Capture the cell that displays the provided text and extract its (x, y) central coordinate. 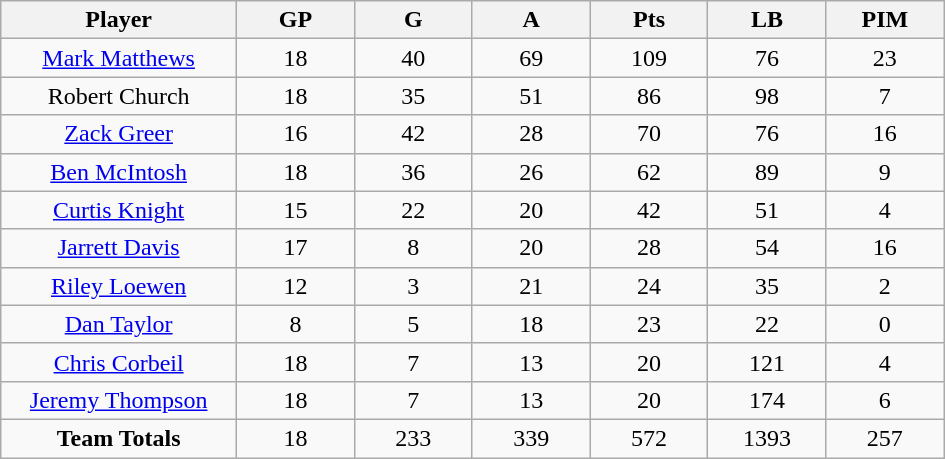
A (531, 20)
12 (296, 286)
Dan Taylor (119, 324)
Robert Church (119, 96)
339 (531, 438)
Player (119, 20)
Ben McIntosh (119, 172)
PIM (885, 20)
Pts (649, 20)
109 (649, 58)
3 (413, 286)
5 (413, 324)
54 (767, 248)
15 (296, 210)
Team Totals (119, 438)
Mark Matthews (119, 58)
572 (649, 438)
174 (767, 400)
257 (885, 438)
GP (296, 20)
Jeremy Thompson (119, 400)
21 (531, 286)
69 (531, 58)
62 (649, 172)
24 (649, 286)
36 (413, 172)
98 (767, 96)
Curtis Knight (119, 210)
0 (885, 324)
Riley Loewen (119, 286)
9 (885, 172)
86 (649, 96)
70 (649, 134)
89 (767, 172)
40 (413, 58)
26 (531, 172)
233 (413, 438)
6 (885, 400)
LB (767, 20)
Chris Corbeil (119, 362)
1393 (767, 438)
G (413, 20)
Jarrett Davis (119, 248)
121 (767, 362)
2 (885, 286)
Zack Greer (119, 134)
17 (296, 248)
